Find where the given text appears and provide that cell's center as (x, y) coordinate. 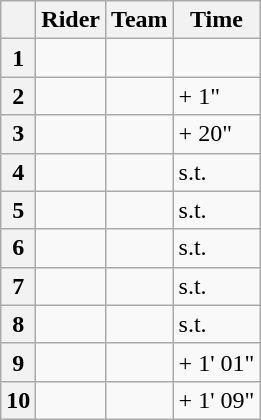
Time (216, 20)
7 (18, 286)
8 (18, 324)
3 (18, 134)
Rider (71, 20)
+ 1" (216, 96)
+ 20" (216, 134)
9 (18, 362)
6 (18, 248)
+ 1' 01" (216, 362)
2 (18, 96)
4 (18, 172)
1 (18, 58)
+ 1' 09" (216, 400)
5 (18, 210)
Team (140, 20)
10 (18, 400)
